Provide the (X, Y) coordinate of the cell's center where the given text is located.  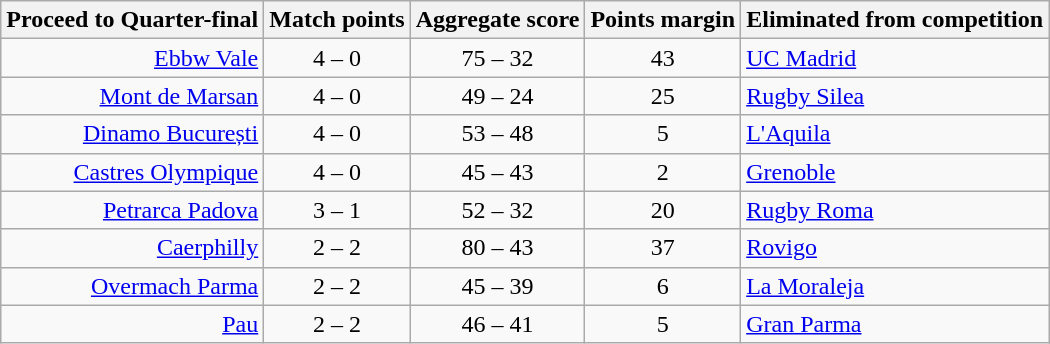
Petrarca Padova (132, 210)
Castres Olympique (132, 172)
Eliminated from competition (895, 20)
37 (663, 248)
Points margin (663, 20)
Rugby Roma (895, 210)
46 – 41 (498, 324)
2 (663, 172)
Proceed to Quarter-final (132, 20)
3 – 1 (337, 210)
45 – 39 (498, 286)
Mont de Marsan (132, 96)
Pau (132, 324)
L'Aquila (895, 134)
Aggregate score (498, 20)
Rugby Silea (895, 96)
Rovigo (895, 248)
75 – 32 (498, 58)
80 – 43 (498, 248)
Overmach Parma (132, 286)
UC Madrid (895, 58)
6 (663, 286)
La Moraleja (895, 286)
25 (663, 96)
52 – 32 (498, 210)
20 (663, 210)
49 – 24 (498, 96)
Gran Parma (895, 324)
Caerphilly (132, 248)
Dinamo București (132, 134)
43 (663, 58)
Match points (337, 20)
Grenoble (895, 172)
53 – 48 (498, 134)
Ebbw Vale (132, 58)
45 – 43 (498, 172)
